Determine the [x, y] coordinate at the center of the cell enclosing the given text.  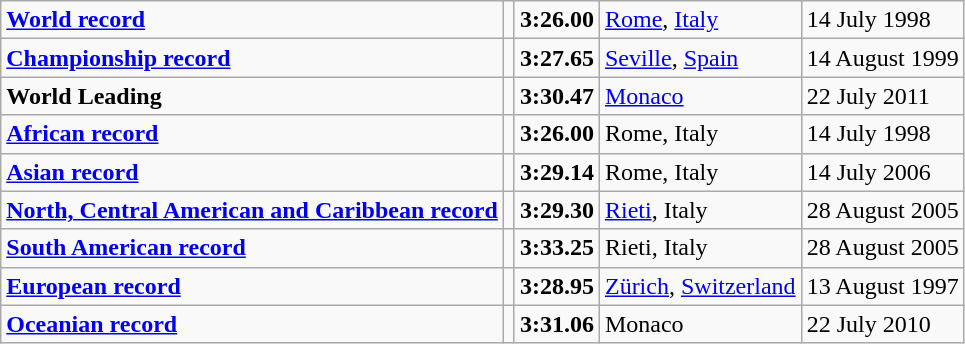
22 July 2010 [882, 324]
Championship record [252, 58]
Oceanian record [252, 324]
Asian record [252, 172]
14 July 2006 [882, 172]
14 August 1999 [882, 58]
South American record [252, 248]
World Leading [252, 96]
3:31.06 [556, 324]
African record [252, 134]
Seville, Spain [700, 58]
World record [252, 20]
European record [252, 286]
North, Central American and Caribbean record [252, 210]
22 July 2011 [882, 96]
3:33.25 [556, 248]
3:28.95 [556, 286]
3:27.65 [556, 58]
3:29.14 [556, 172]
13 August 1997 [882, 286]
Zürich, Switzerland [700, 286]
3:29.30 [556, 210]
3:30.47 [556, 96]
